Capture the cell that displays the provided text and extract its [x, y] central coordinate. 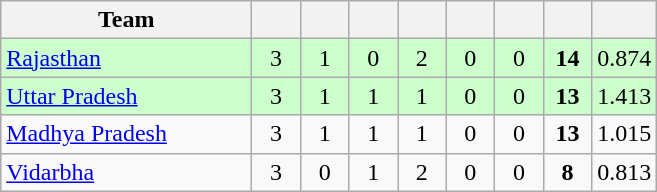
Uttar Pradesh [126, 96]
0.813 [624, 172]
8 [568, 172]
Vidarbha [126, 172]
1.413 [624, 96]
0.874 [624, 58]
Rajasthan [126, 58]
14 [568, 58]
Madhya Pradesh [126, 134]
Team [126, 20]
1.015 [624, 134]
